Determine the [x, y] coordinate at the center of the cell enclosing the given text.  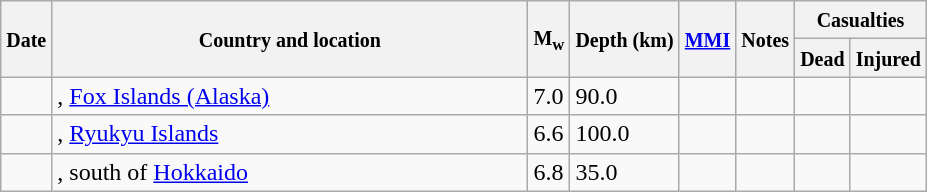
, Fox Islands (Alaska) [290, 96]
Date [26, 39]
Casualties [861, 20]
90.0 [624, 96]
7.0 [549, 96]
Injured [888, 58]
, south of Hokkaido [290, 172]
, Ryukyu Islands [290, 134]
Mw [549, 39]
6.8 [549, 172]
Notes [766, 39]
Country and location [290, 39]
6.6 [549, 134]
Depth (km) [624, 39]
Dead [823, 58]
100.0 [624, 134]
MMI [708, 39]
35.0 [624, 172]
